Capture the cell that displays the provided text and extract its [X, Y] central coordinate. 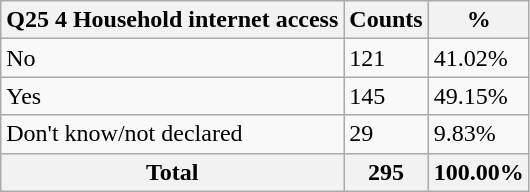
Total [172, 172]
295 [386, 172]
Counts [386, 20]
Yes [172, 96]
29 [386, 134]
100.00% [478, 172]
Q25 4 Household internet access [172, 20]
9.83% [478, 134]
41.02% [478, 58]
121 [386, 58]
Don't know/not declared [172, 134]
145 [386, 96]
No [172, 58]
49.15% [478, 96]
% [478, 20]
